Identify which cell holds the provided text, then report its (X, Y) central coordinate. 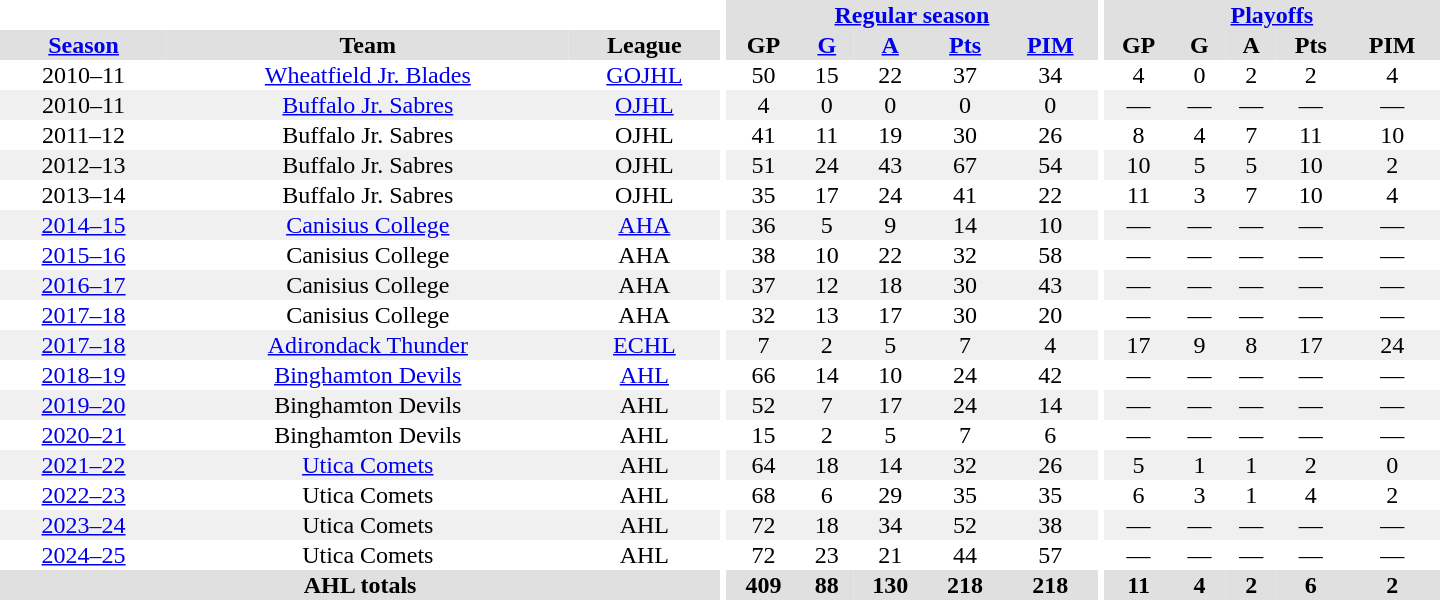
Regular season (912, 15)
23 (827, 555)
Adirondack Thunder (368, 345)
51 (764, 165)
Playoffs (1272, 15)
54 (1050, 165)
67 (966, 165)
2018–19 (84, 375)
2023–24 (84, 525)
44 (966, 555)
Team (368, 45)
2024–25 (84, 555)
29 (890, 495)
68 (764, 495)
AHL totals (360, 585)
130 (890, 585)
2021–22 (84, 465)
ECHL (644, 345)
50 (764, 75)
21 (890, 555)
2012–13 (84, 165)
58 (1050, 255)
2015–16 (84, 255)
13 (827, 315)
League (644, 45)
19 (890, 135)
2013–14 (84, 195)
66 (764, 375)
88 (827, 585)
42 (1050, 375)
2019–20 (84, 405)
2011–12 (84, 135)
409 (764, 585)
Season (84, 45)
20 (1050, 315)
2022–23 (84, 495)
57 (1050, 555)
GOJHL (644, 75)
36 (764, 225)
64 (764, 465)
2020–21 (84, 435)
2014–15 (84, 225)
2016–17 (84, 285)
12 (827, 285)
Wheatfield Jr. Blades (368, 75)
